Identify which cell holds the provided text, then report its [X, Y] central coordinate. 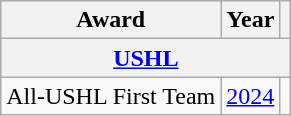
Year [250, 20]
All-USHL First Team [111, 96]
USHL [146, 58]
Award [111, 20]
2024 [250, 96]
